From the cell containing the given text, extract its center point as (X, Y) coordinate. 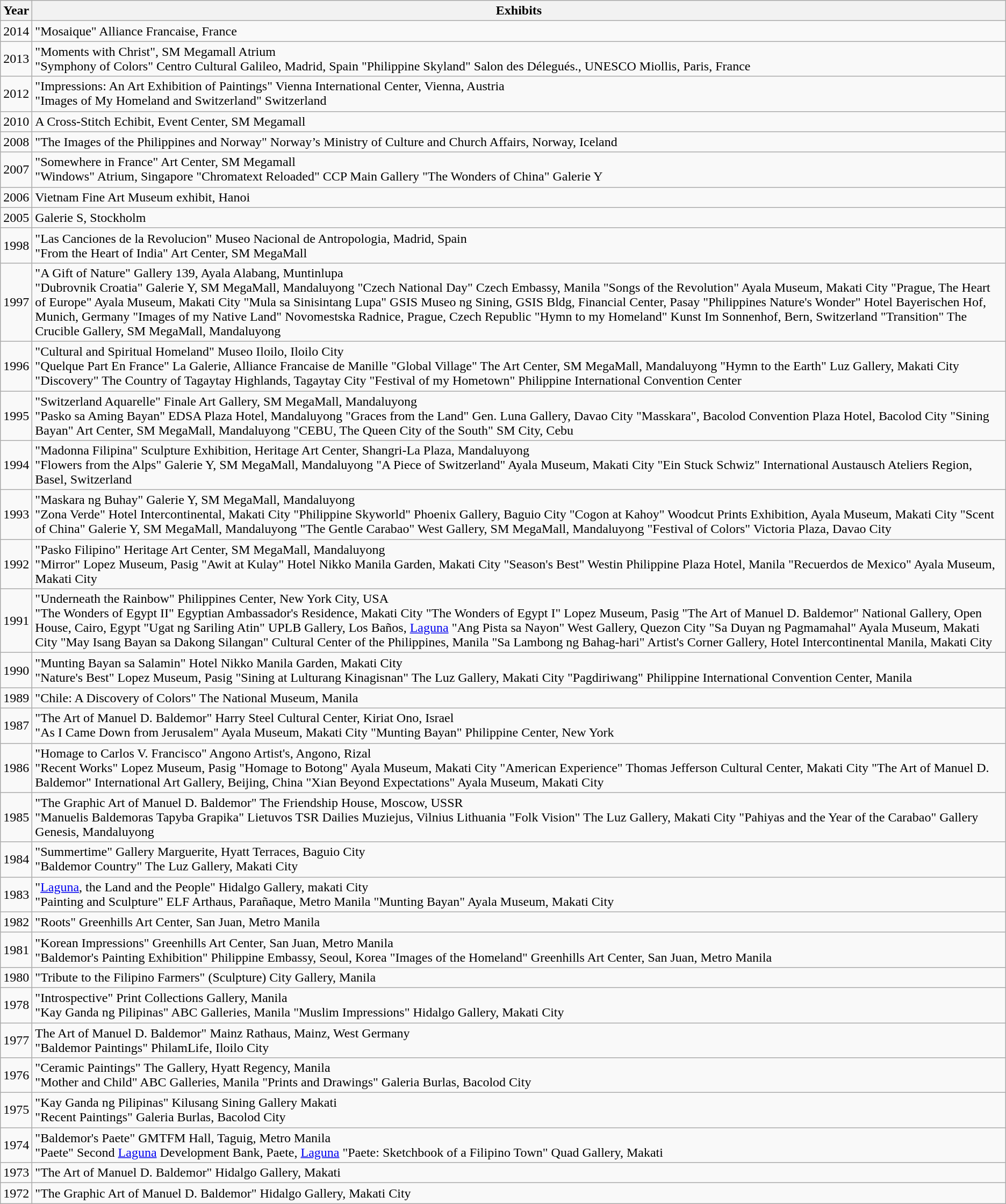
"Ceramic Paintings" The Gallery, Hyatt Regency, Manila"Mother and Child" ABC Galleries, Manila "Prints and Drawings" Galeria Burlas, Bacolod City (519, 1076)
"The Art of Manuel D. Baldemor" Hidalgo Gallery, Makati (519, 1173)
1981 (16, 950)
1998 (16, 245)
"The Images of the Philippines and Norway" Norway’s Ministry of Culture and Church Affairs, Norway, Iceland (519, 142)
"Roots" Greenhills Art Center, San Juan, Metro Manila (519, 922)
1992 (16, 564)
1974 (16, 1145)
1986 (16, 768)
Exhibits (519, 11)
1996 (16, 366)
2005 (16, 218)
2008 (16, 142)
1983 (16, 894)
1982 (16, 922)
Galerie S, Stockholm (519, 218)
"The Graphic Art of Manuel D. Baldemor" Hidalgo Gallery, Makati City (519, 1193)
A Cross-Stitch Echibit, Event Center, SM Megamall (519, 121)
"Somewhere in France" Art Center, SM Megamall"Windows" Atrium, Singapore "Chromatext Reloaded" CCP Main Gallery "The Wonders of China" Galerie Y (519, 170)
1984 (16, 860)
1991 (16, 621)
"Mosaique" Alliance Francaise, France (519, 31)
1985 (16, 817)
"Introspective" Print Collections Gallery, Manila"Kay Ganda ng Pilipinas" ABC Galleries, Manila "Muslim Impressions" Hidalgo Gallery, Makati City (519, 1005)
1977 (16, 1040)
1980 (16, 977)
2010 (16, 121)
1987 (16, 725)
1993 (16, 515)
1973 (16, 1173)
2013 (16, 59)
The Art of Manuel D. Baldemor" Mainz Rathaus, Mainz, West Germany"Baldemor Paintings" PhilamLife, Iloilo City (519, 1040)
"Chile: A Discovery of Colors" The National Museum, Manila (519, 698)
Year (16, 11)
2006 (16, 197)
1976 (16, 1076)
1995 (16, 416)
1989 (16, 698)
2007 (16, 170)
"Kay Ganda ng Pilipinas" Kilusang Sining Gallery Makati"Recent Paintings" Galeria Burlas, Bacolod City (519, 1110)
1978 (16, 1005)
"Summertime" Gallery Marguerite, Hyatt Terraces, Baguio City"Baldemor Country" The Luz Gallery, Makati City (519, 860)
Vietnam Fine Art Museum exhibit, Hanoi (519, 197)
"Impressions: An Art Exhibition of Paintings" Vienna International Center, Vienna, Austria"Images of My Homeland and Switzerland" Switzerland (519, 93)
2012 (16, 93)
1972 (16, 1193)
"Las Canciones de la Revolucion" Museo Nacional de Antropologia, Madrid, Spain"From the Heart of India" Art Center, SM MegaMall (519, 245)
2014 (16, 31)
1994 (16, 465)
1975 (16, 1110)
1997 (16, 302)
1990 (16, 671)
"Tribute to the Filipino Farmers" (Sculpture) City Gallery, Manila (519, 977)
